Detect which cell encompasses the target text, then output its (X, Y) center coordinate. 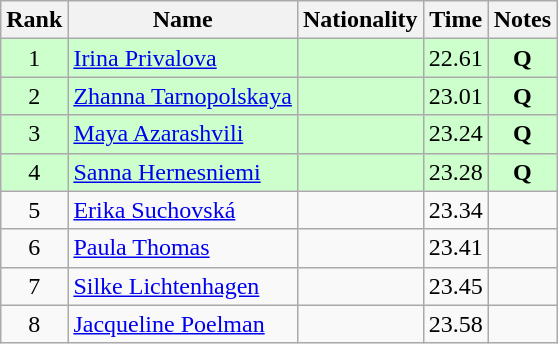
2 (34, 96)
Notes (522, 20)
23.58 (456, 324)
Jacqueline Poelman (183, 324)
Maya Azarashvili (183, 134)
3 (34, 134)
23.34 (456, 210)
Irina Privalova (183, 58)
Silke Lichtenhagen (183, 286)
23.01 (456, 96)
22.61 (456, 58)
7 (34, 286)
8 (34, 324)
Nationality (360, 20)
Rank (34, 20)
5 (34, 210)
23.41 (456, 248)
Erika Suchovská (183, 210)
6 (34, 248)
Paula Thomas (183, 248)
23.28 (456, 172)
Sanna Hernesniemi (183, 172)
1 (34, 58)
Name (183, 20)
Zhanna Tarnopolskaya (183, 96)
23.45 (456, 286)
4 (34, 172)
Time (456, 20)
23.24 (456, 134)
